Search for the cell housing the specified text and yield its (x, y) center coordinate. 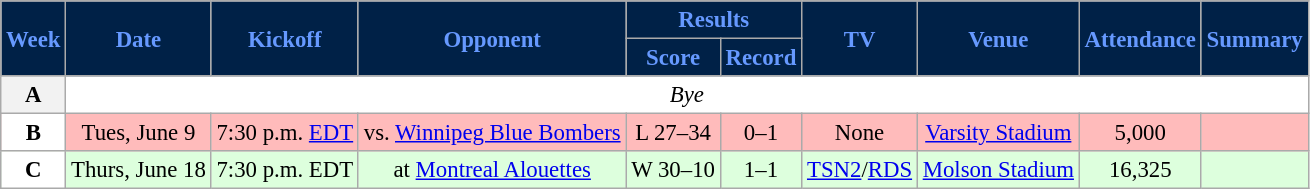
TV (860, 38)
Varsity Stadium (998, 133)
W 30–10 (673, 170)
Bye (687, 95)
Kickoff (284, 38)
at Montreal Alouettes (492, 170)
Week (34, 38)
Record (760, 58)
vs. Winnipeg Blue Bombers (492, 133)
Tues, June 9 (138, 133)
16,325 (1140, 170)
Date (138, 38)
Venue (998, 38)
Score (673, 58)
Opponent (492, 38)
Thurs, June 18 (138, 170)
0–1 (760, 133)
TSN2/RDS (860, 170)
A (34, 95)
1–1 (760, 170)
Summary (1254, 38)
Results (714, 20)
Attendance (1140, 38)
Molson Stadium (998, 170)
None (860, 133)
L 27–34 (673, 133)
5,000 (1140, 133)
C (34, 170)
B (34, 133)
